Detect which cell encompasses the target text, then output its (X, Y) center coordinate. 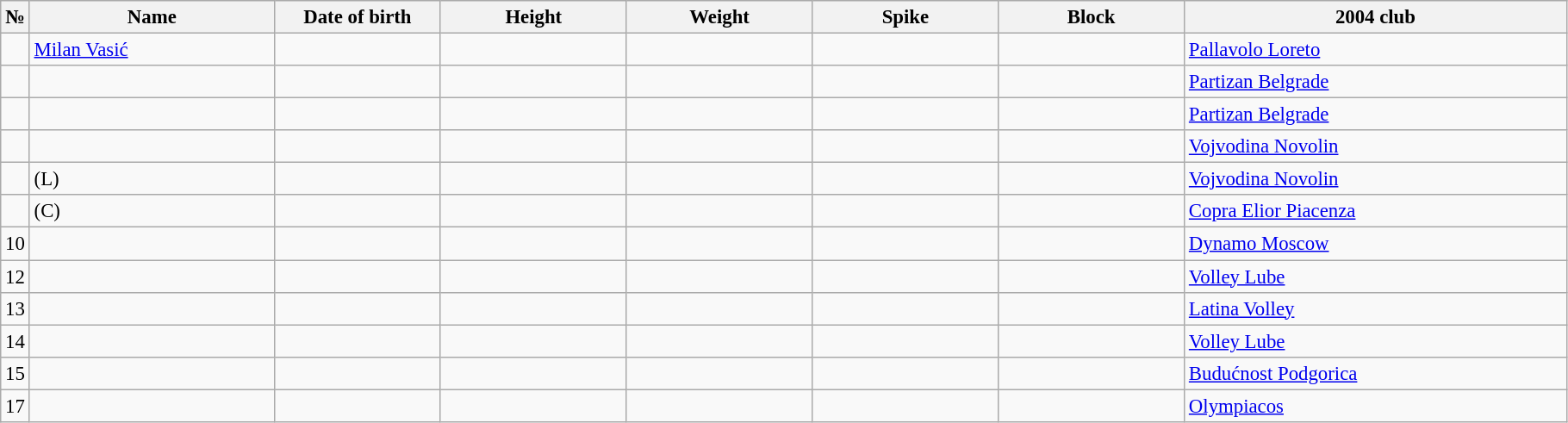
(C) (152, 211)
2004 club (1376, 17)
Spike (905, 17)
(L) (152, 179)
Latina Volley (1376, 308)
10 (16, 244)
Budućnost Podgorica (1376, 373)
Pallavolo Loreto (1376, 50)
15 (16, 373)
Olympiacos (1376, 406)
Block (1092, 17)
Date of birth (357, 17)
Name (152, 17)
Weight (719, 17)
17 (16, 406)
14 (16, 341)
Milan Vasić (152, 50)
Copra Elior Piacenza (1376, 211)
12 (16, 277)
Dynamo Moscow (1376, 244)
13 (16, 308)
№ (16, 17)
Height (533, 17)
